Scan for the cell matching the given text and deliver its (X, Y) coordinate at center. 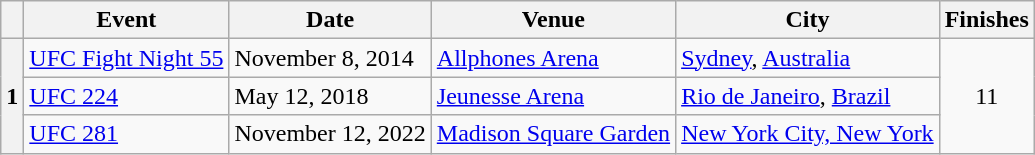
Madison Square Garden (553, 134)
UFC Fight Night 55 (126, 58)
Jeunesse Arena (553, 96)
Allphones Arena (553, 58)
UFC 281 (126, 134)
November 8, 2014 (330, 58)
City (808, 20)
New York City, New York (808, 134)
Event (126, 20)
November 12, 2022 (330, 134)
May 12, 2018 (330, 96)
11 (986, 96)
Date (330, 20)
UFC 224 (126, 96)
Sydney, Australia (808, 58)
1 (12, 96)
Finishes (986, 20)
Rio de Janeiro, Brazil (808, 96)
Venue (553, 20)
